Provide the [x, y] coordinate of the cell's center where the given text is located.  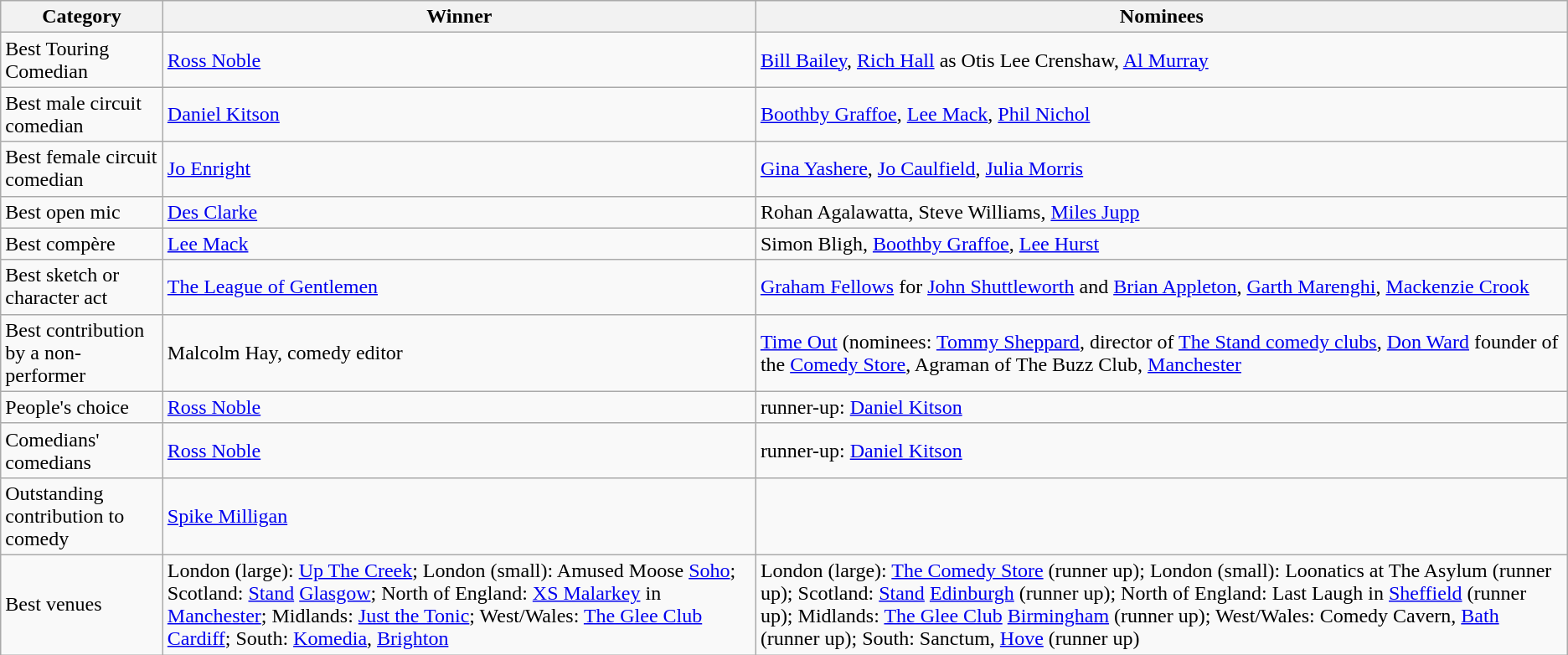
Bill Bailey, Rich Hall as Otis Lee Crenshaw, Al Murray [1161, 60]
Malcolm Hay, comedy editor [459, 353]
Spike Milligan [459, 516]
Best compère [82, 244]
Jo Enright [459, 169]
Boothby Graffoe, Lee Mack, Phil Nichol [1161, 114]
Gina Yashere, Jo Caulfield, Julia Morris [1161, 169]
Best open mic [82, 212]
Winner [459, 17]
Best Touring Comedian [82, 60]
Category [82, 17]
Time Out (nominees: Tommy Sheppard, director of The Stand comedy clubs, Don Ward founder of the Comedy Store, Agraman of The Buzz Club, Manchester [1161, 353]
Graham Fellows for John Shuttleworth and Brian Appleton, Garth Marenghi, Mackenzie Crook [1161, 286]
Best venues [82, 605]
Best sketch or character act [82, 286]
Lee Mack [459, 244]
Comedians' comedians [82, 451]
Best contribution by a non-performer [82, 353]
The League of Gentlemen [459, 286]
Best female circuit comedian [82, 169]
Nominees [1161, 17]
Best male circuit comedian [82, 114]
Simon Bligh, Boothby Graffoe, Lee Hurst [1161, 244]
Rohan Agalawatta, Steve Williams, Miles Jupp [1161, 212]
Des Clarke [459, 212]
People's choice [82, 407]
Outstanding contribution to comedy [82, 516]
Daniel Kitson [459, 114]
